Search for the cell housing the specified text and yield its (X, Y) center coordinate. 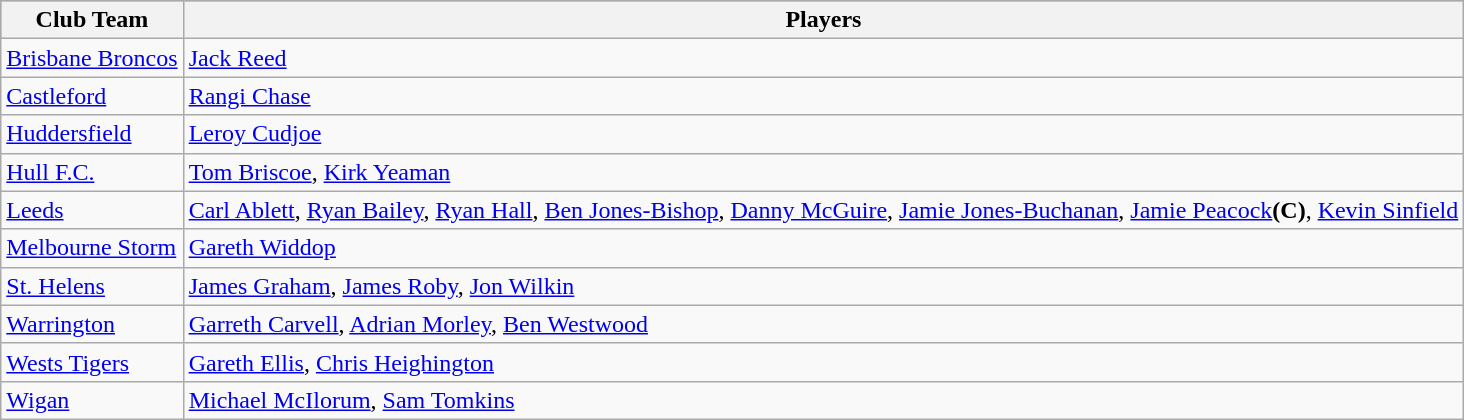
Club Team (92, 20)
Warrington (92, 324)
Gareth Ellis, Chris Heighington (824, 362)
Tom Briscoe, Kirk Yeaman (824, 172)
Leeds (92, 210)
Huddersfield (92, 134)
Rangi Chase (824, 96)
Jack Reed (824, 58)
Wigan (92, 400)
St. Helens (92, 286)
Gareth Widdop (824, 248)
Players (824, 20)
Hull F.C. (92, 172)
Castleford (92, 96)
Carl Ablett, Ryan Bailey, Ryan Hall, Ben Jones-Bishop, Danny McGuire, Jamie Jones-Buchanan, Jamie Peacock(C), Kevin Sinfield (824, 210)
Wests Tigers (92, 362)
James Graham, James Roby, Jon Wilkin (824, 286)
Garreth Carvell, Adrian Morley, Ben Westwood (824, 324)
Melbourne Storm (92, 248)
Brisbane Broncos (92, 58)
Leroy Cudjoe (824, 134)
Michael McIlorum, Sam Tomkins (824, 400)
